Find where the given text appears and provide that cell's center as [X, Y] coordinate. 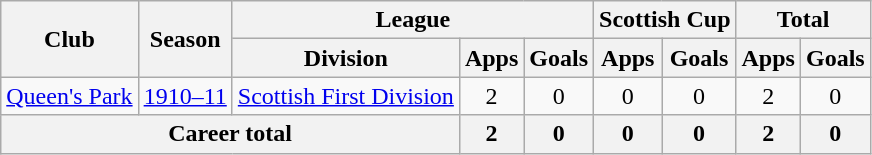
Queen's Park [70, 96]
Career total [230, 134]
Season [185, 39]
Division [346, 58]
1910–11 [185, 96]
Scottish First Division [346, 96]
Scottish Cup [665, 20]
League [412, 20]
Total [803, 20]
Club [70, 39]
